Capture the cell that displays the provided text and extract its [X, Y] central coordinate. 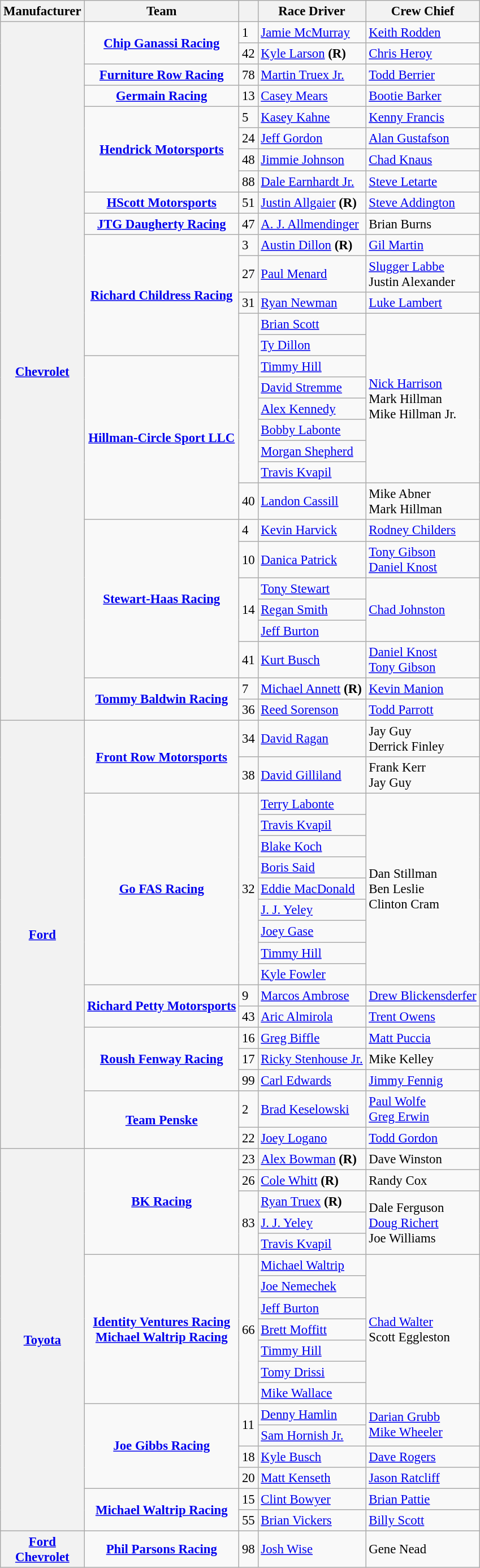
Justin Allgaier (R) [312, 202]
48 [249, 160]
Ty Dillon [312, 345]
Mike Abner Mark Hillman [423, 502]
Paul Wolfe Greg Erwin [423, 1109]
Dave Rogers [423, 1457]
Todd Berrier [423, 75]
Slugger Labbe Justin Alexander [423, 274]
Kenny Francis [423, 118]
Toyota [42, 1340]
Terry Labonte [312, 804]
13 [249, 96]
32 [249, 889]
18 [249, 1457]
Landon Cassill [312, 502]
Tony Stewart [312, 588]
34 [249, 738]
Brad Keselowski [312, 1109]
4 [249, 531]
Brian Burns [423, 224]
Daniel Knost Tony Gibson [423, 660]
Joe Nemechek [312, 1287]
Kurt Busch [312, 660]
Jeff Gordon [312, 138]
Dale Earnhardt Jr. [312, 181]
Kevin Manion [423, 688]
Kyle Fowler [312, 974]
Boris Said [312, 868]
15 [249, 1500]
7 [249, 688]
Ford [42, 934]
Martin Truex Jr. [312, 75]
Hillman-Circle Sport LLC [162, 438]
22 [249, 1138]
Joey Gase [312, 932]
Richard Petty Motorsports [162, 1006]
Manufacturer [42, 11]
Team [162, 11]
Aric Almirola [312, 1016]
Brian Scott [312, 324]
47 [249, 224]
David Gilliland [312, 776]
Luke Lambert [423, 303]
Paul Menard [312, 274]
Morgan Shepherd [312, 452]
5 [249, 118]
Cole Whitt (R) [312, 1181]
38 [249, 776]
Randy Cox [423, 1181]
David Ragan [312, 738]
Ryan Newman [312, 303]
Kyle Busch [312, 1457]
Team Penske [162, 1120]
11 [249, 1424]
Carl Edwards [312, 1080]
Todd Gordon [423, 1138]
Mike Wallace [312, 1393]
Casey Mears [312, 96]
24 [249, 138]
Regan Smith [312, 609]
Chad Johnston [423, 609]
Chip Ganassi Racing [162, 43]
Jimmy Fennig [423, 1080]
40 [249, 502]
Trent Owens [423, 1016]
10 [249, 560]
Alex Bowman (R) [312, 1159]
Keith Rodden [423, 33]
Gene Nead [423, 1550]
Alex Kennedy [312, 409]
JTG Daugherty Racing [162, 224]
Brian Pattie [423, 1500]
Race Driver [312, 11]
Germain Racing [162, 96]
98 [249, 1550]
14 [249, 609]
Jason Ratcliff [423, 1478]
23 [249, 1159]
36 [249, 710]
Brett Moffitt [312, 1329]
Rodney Childers [423, 531]
83 [249, 1223]
Richard Childress Racing [162, 295]
43 [249, 1016]
27 [249, 274]
Chris Heroy [423, 54]
Kasey Kahne [312, 118]
51 [249, 202]
Jimmie Johnson [312, 160]
Frank Kerr Jay Guy [423, 776]
Clint Bowyer [312, 1500]
Kevin Harvick [312, 531]
Phil Parsons Racing [162, 1550]
Greg Biffle [312, 1038]
41 [249, 660]
Jay Guy Derrick Finley [423, 738]
Hendrick Motorsports [162, 149]
Austin Dillon (R) [312, 245]
Tomy Drissi [312, 1372]
David Stremme [312, 388]
Marcos Ambrose [312, 995]
99 [249, 1080]
2 [249, 1109]
HScott Motorsports [162, 202]
9 [249, 995]
Darian Grubb Mike Wheeler [423, 1424]
Crew Chief [423, 11]
Alan Gustafson [423, 138]
Gil Martin [423, 245]
3 [249, 245]
Chevrolet [42, 371]
Ryan Truex (R) [312, 1202]
Go FAS Racing [162, 889]
Roush Fenway Racing [162, 1059]
Chad Walter Scott Eggleston [423, 1329]
Bootie Barker [423, 96]
Mike Kelley [423, 1059]
Stewart-Haas Racing [162, 599]
Joe Gibbs Racing [162, 1446]
Danica Patrick [312, 560]
Tommy Baldwin Racing [162, 699]
Denny Hamlin [312, 1414]
Tony Gibson Daniel Knost [423, 560]
Michael Waltrip Racing [162, 1510]
17 [249, 1059]
Jamie McMurray [312, 33]
Nick Harrison Mark Hillman Mike Hillman Jr. [423, 398]
Joey Logano [312, 1138]
88 [249, 181]
Furniture Row Racing [162, 75]
Bobby Labonte [312, 430]
55 [249, 1521]
Billy Scott [423, 1521]
Michael Waltrip [312, 1266]
Steve Addington [423, 202]
Brian Vickers [312, 1521]
Kyle Larson (R) [312, 54]
20 [249, 1478]
Sam Hornish Jr. [312, 1436]
78 [249, 75]
Ricky Stenhouse Jr. [312, 1059]
Matt Kenseth [312, 1478]
Identity Ventures Racing Michael Waltrip Racing [162, 1329]
Dave Winston [423, 1159]
Blake Koch [312, 847]
16 [249, 1038]
BK Racing [162, 1202]
Chad Knaus [423, 160]
31 [249, 303]
Steve Letarte [423, 181]
Dan Stillman Ben Leslie Clinton Cram [423, 889]
Michael Annett (R) [312, 688]
66 [249, 1329]
Ford Chevrolet [42, 1550]
Eddie MacDonald [312, 889]
Josh Wise [312, 1550]
26 [249, 1181]
1 [249, 33]
Front Row Motorsports [162, 756]
Matt Puccia [423, 1038]
Todd Parrott [423, 710]
Dale Ferguson Doug Richert Joe Williams [423, 1223]
A. J. Allmendinger [312, 224]
Reed Sorenson [312, 710]
42 [249, 54]
Drew Blickensderfer [423, 995]
